Find where the given text appears and provide that cell's center as (X, Y) coordinate. 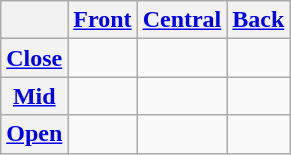
Mid (34, 96)
Central (182, 20)
Open (34, 134)
Front (102, 20)
Close (34, 58)
Back (258, 20)
